Determine the [X, Y] coordinate at the center of the cell enclosing the given text.  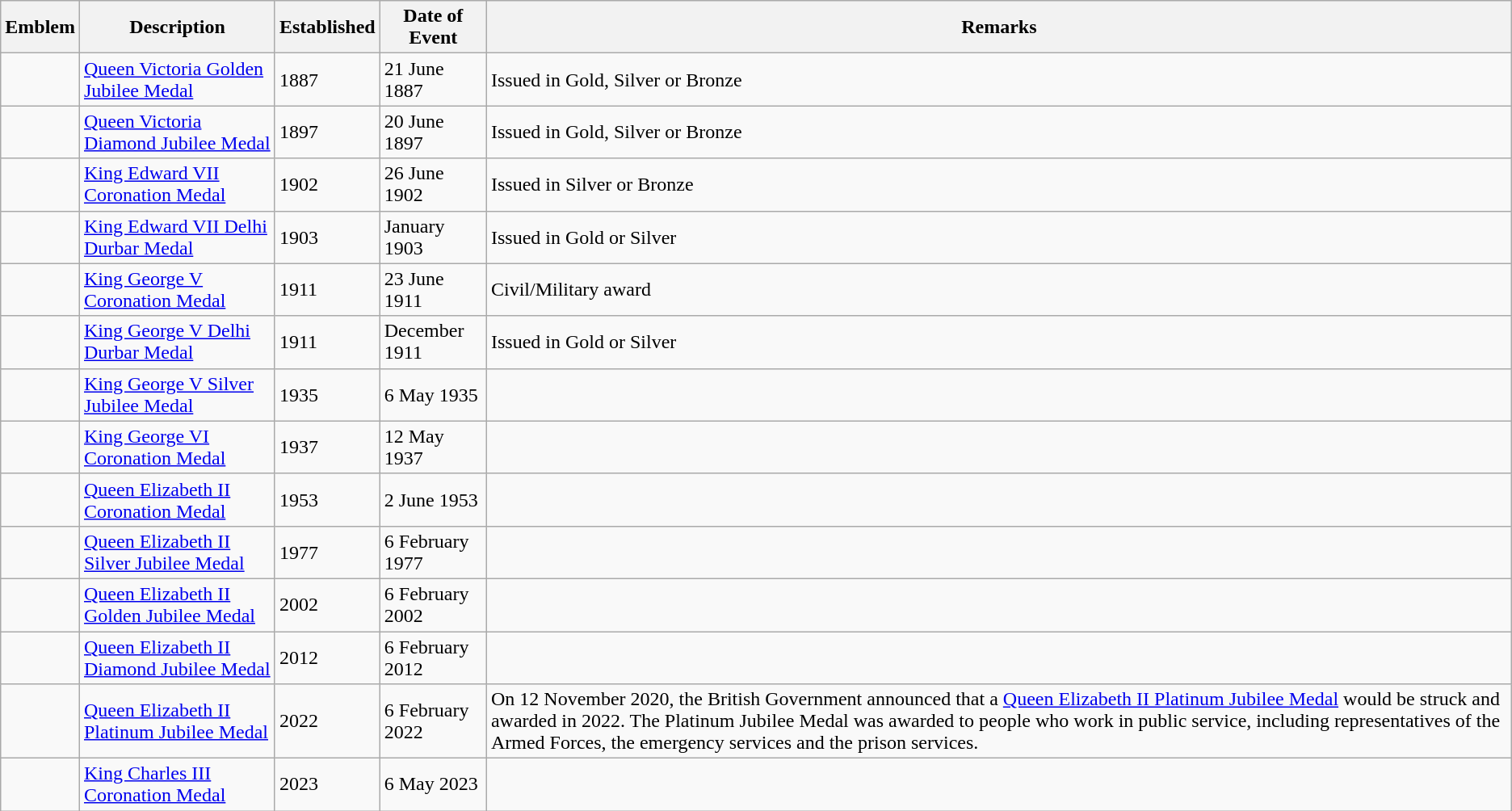
Remarks [998, 27]
Queen Victoria Golden Jubilee Medal [177, 79]
King George V Coronation Medal [177, 289]
1977 [327, 553]
Queen Elizabeth II Golden Jubilee Medal [177, 604]
1902 [327, 184]
King Edward VII Delhi Durbar Medal [177, 237]
King Edward VII Coronation Medal [177, 184]
6 May 2023 [433, 785]
1903 [327, 237]
King George V Silver Jubilee Medal [177, 394]
1937 [327, 448]
6 February 2012 [433, 658]
Description [177, 27]
1953 [327, 499]
January 1903 [433, 237]
Queen Elizabeth II Coronation Medal [177, 499]
1935 [327, 394]
2012 [327, 658]
Queen Elizabeth II Platinum Jubilee Medal [177, 721]
Issued in Silver or Bronze [998, 184]
23 June 1911 [433, 289]
26 June 1902 [433, 184]
2023 [327, 785]
20 June 1897 [433, 132]
Civil/Military award [998, 289]
Date of Event [433, 27]
Queen Victoria Diamond Jubilee Medal [177, 132]
King George VI Coronation Medal [177, 448]
6 May 1935 [433, 394]
2022 [327, 721]
12 May 1937 [433, 448]
King Charles III Coronation Medal [177, 785]
December 1911 [433, 342]
21 June 1887 [433, 79]
6 February 1977 [433, 553]
Established [327, 27]
1897 [327, 132]
2 June 1953 [433, 499]
6 February 2022 [433, 721]
2002 [327, 604]
6 February 2002 [433, 604]
Emblem [40, 27]
Queen Elizabeth II Silver Jubilee Medal [177, 553]
1887 [327, 79]
Queen Elizabeth II Diamond Jubilee Medal [177, 658]
King George V Delhi Durbar Medal [177, 342]
